Extract the [x, y] coordinate from the center of the cell holding the provided text.  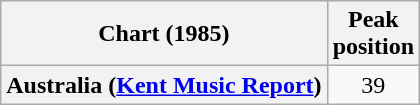
Australia (Kent Music Report) [164, 85]
Peakposition [373, 34]
39 [373, 85]
Chart (1985) [164, 34]
